Determine the (X, Y) coordinate at the center of the cell enclosing the given text.  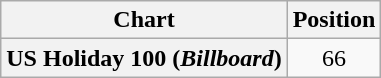
US Holiday 100 (Billboard) (144, 58)
66 (334, 58)
Position (334, 20)
Chart (144, 20)
